Pinpoint the cell where the given text exists, returning its [X, Y] midpoint coordinate. 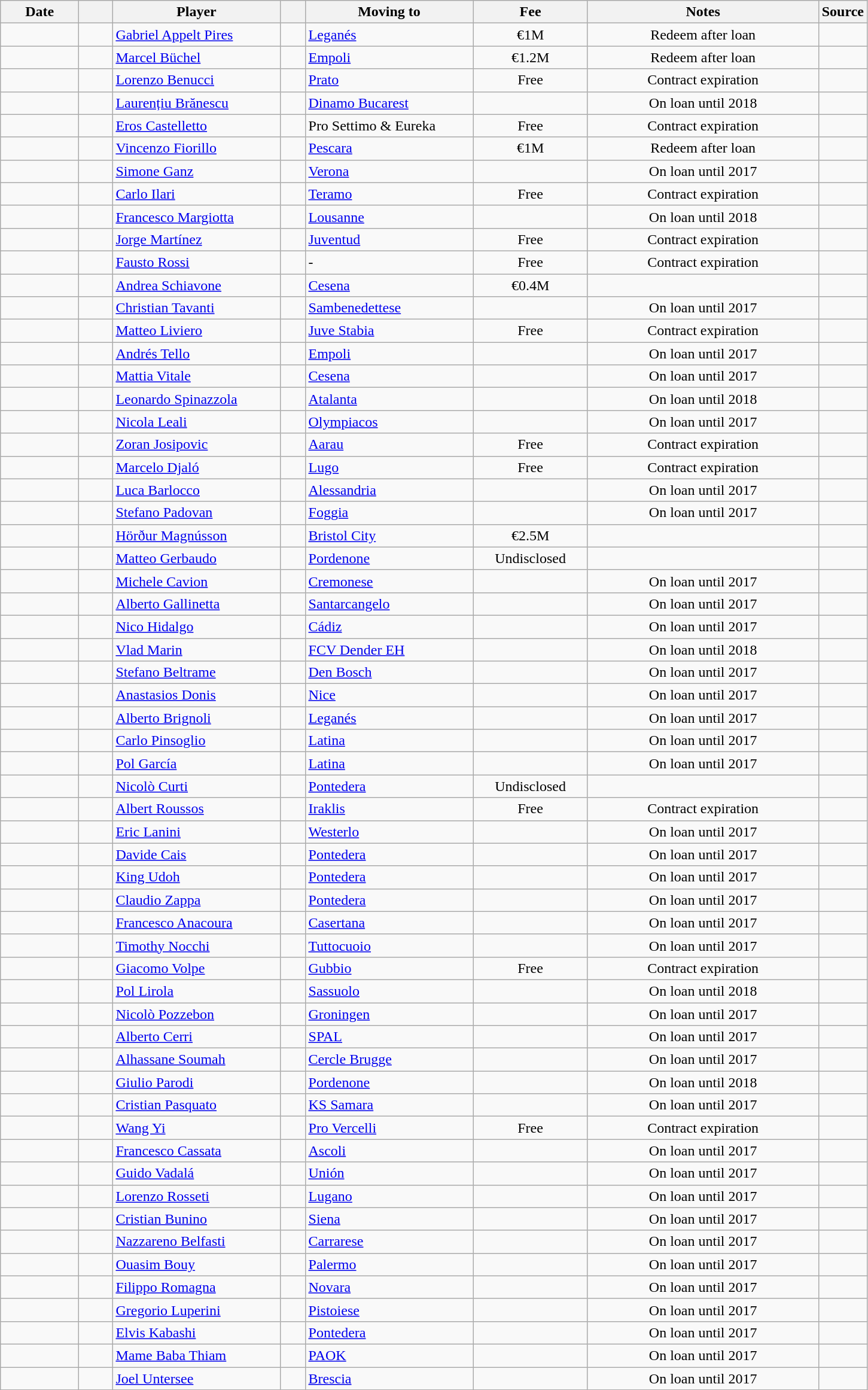
Pro Settimo & Eureka [389, 126]
Player [196, 12]
Teramo [389, 194]
Guido Vadalá [196, 1173]
Hörður Magnússon [196, 536]
Unión [389, 1173]
Nicola Leali [196, 422]
Eros Castelletto [196, 126]
Gabriel Appelt Pires [196, 35]
Westerlo [389, 832]
Eric Lanini [196, 832]
Groningen [389, 1014]
Lorenzo Rosseti [196, 1196]
Aarau [389, 445]
KS Samara [389, 1105]
Sassuolo [389, 991]
PAOK [389, 1355]
€1.2M [530, 57]
FCV Dender EH [389, 649]
Alberto Brignoli [196, 718]
Zoran Josipovic [196, 445]
Lugo [389, 467]
King Udoh [196, 877]
Pol Lirola [196, 991]
Christian Tavanti [196, 308]
Pistoiese [389, 1310]
Juventud [389, 239]
Pol García [196, 764]
Carlo Pinsoglio [196, 741]
Francesco Anacoura [196, 923]
Ascoli [389, 1151]
Palermo [389, 1264]
Vlad Marin [196, 649]
Foggia [389, 513]
Francesco Cassata [196, 1151]
Verona [389, 171]
Francesco Margiotta [196, 217]
Date [39, 12]
Sambenedettese [389, 308]
Cristian Pasquato [196, 1105]
Anastasios Donis [196, 695]
Pro Vercelli [389, 1128]
Filippo Romagna [196, 1287]
€2.5M [530, 536]
Lousanne [389, 217]
Matteo Liviero [196, 331]
Pescara [389, 148]
Simone Ganz [196, 171]
Carrarese [389, 1242]
Carlo Ilari [196, 194]
Andrés Tello [196, 354]
Prato [389, 80]
Stefano Beltrame [196, 673]
Olympiacos [389, 422]
Albert Roussos [196, 809]
Giacomo Volpe [196, 968]
Fausto Rossi [196, 262]
Wang Yi [196, 1128]
Dinamo Bucarest [389, 103]
Iraklis [389, 809]
Claudio Zappa [196, 900]
Giulio Parodi [196, 1082]
SPAL [389, 1037]
Mame Baba Thiam [196, 1355]
Nicolò Pozzebon [196, 1014]
Lorenzo Benucci [196, 80]
Marcelo Djaló [196, 467]
Nico Hidalgo [196, 626]
Cercle Brugge [389, 1060]
Moving to [389, 12]
Nice [389, 695]
Nazzareno Belfasti [196, 1242]
Ouasim Bouy [196, 1264]
Nicolò Curti [196, 786]
Den Bosch [389, 673]
Joel Untersee [196, 1378]
Siena [389, 1219]
Mattia Vitale [196, 376]
Laurențiu Brănescu [196, 103]
Source [842, 12]
Matteo Gerbaudo [196, 558]
Alessandria [389, 490]
Notes [703, 12]
Davide Cais [196, 854]
Vincenzo Fiorillo [196, 148]
€0.4M [530, 285]
Stefano Padovan [196, 513]
Marcel Büchel [196, 57]
Lugano [389, 1196]
Cádiz [389, 626]
Alberto Cerri [196, 1037]
Gubbio [389, 968]
Timothy Nocchi [196, 945]
Elvis Kabashi [196, 1333]
Casertana [389, 923]
Jorge Martínez [196, 239]
- [389, 262]
Andrea Schiavone [196, 285]
Alberto Gallinetta [196, 604]
Michele Cavion [196, 581]
Novara [389, 1287]
Leonardo Spinazzola [196, 399]
Tuttocuoio [389, 945]
Cristian Bunino [196, 1219]
Juve Stabia [389, 331]
Cremonese [389, 581]
Fee [530, 12]
Alhassane Soumah [196, 1060]
Atalanta [389, 399]
Luca Barlocco [196, 490]
Brescia [389, 1378]
Gregorio Luperini [196, 1310]
Bristol City [389, 536]
Santarcangelo [389, 604]
